Extract the (X, Y) coordinate from the center of the cell holding the provided text.  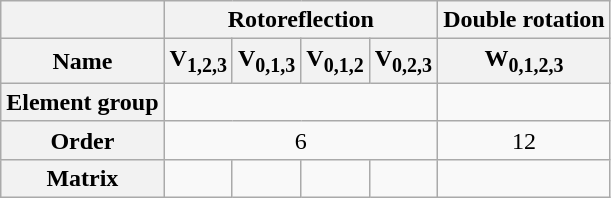
V0,2,3 (403, 61)
Rotoreflection (301, 20)
V1,2,3 (198, 61)
Matrix (82, 178)
Name (82, 61)
6 (301, 140)
Element group (82, 102)
Double rotation (524, 20)
Order (82, 140)
V0,1,2 (335, 61)
V0,1,3 (266, 61)
W0,1,2,3 (524, 61)
12 (524, 140)
